Extract the [X, Y] coordinate from the center of the cell holding the provided text.  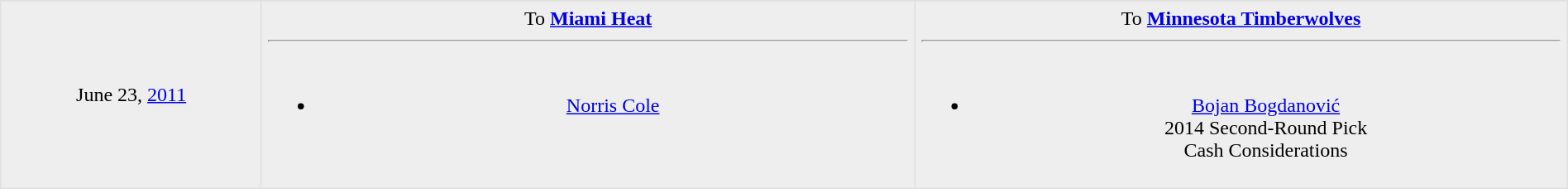
June 23, 2011 [131, 94]
To Miami Heat Norris Cole [587, 94]
To Minnesota Timberwolves Bojan Bogdanović2014 Second-Round PickCash Considerations [1241, 94]
